Scan for the cell matching the given text and deliver its [X, Y] coordinate at center. 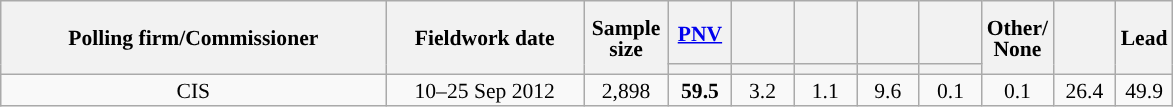
Other/None [1018, 38]
Lead [1144, 38]
2,898 [626, 90]
CIS [194, 90]
PNV [700, 32]
26.4 [1084, 90]
59.5 [700, 90]
Fieldwork date [485, 38]
3.2 [762, 90]
1.1 [826, 90]
Polling firm/Commissioner [194, 38]
Sample size [626, 38]
9.6 [888, 90]
10–25 Sep 2012 [485, 90]
49.9 [1144, 90]
